Pinpoint the cell where the given text exists, returning its (X, Y) midpoint coordinate. 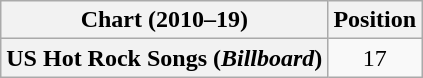
17 (375, 58)
Chart (2010–19) (164, 20)
US Hot Rock Songs (Billboard) (164, 58)
Position (375, 20)
